Determine the [x, y] coordinate at the center of the cell enclosing the given text.  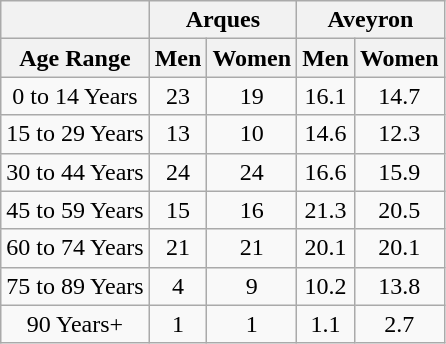
60 to 74 Years [75, 248]
15 to 29 Years [75, 134]
Age Range [75, 58]
19 [252, 96]
15 [178, 210]
45 to 59 Years [75, 210]
9 [252, 286]
Aveyron [370, 20]
13.8 [399, 286]
1.1 [326, 324]
14.6 [326, 134]
4 [178, 286]
15.9 [399, 172]
13 [178, 134]
Arques [222, 20]
75 to 89 Years [75, 286]
0 to 14 Years [75, 96]
21.3 [326, 210]
12.3 [399, 134]
23 [178, 96]
20.5 [399, 210]
16 [252, 210]
10.2 [326, 286]
16.1 [326, 96]
14.7 [399, 96]
10 [252, 134]
16.6 [326, 172]
30 to 44 Years [75, 172]
2.7 [399, 324]
90 Years+ [75, 324]
